Find where the given text appears and provide that cell's center as [x, y] coordinate. 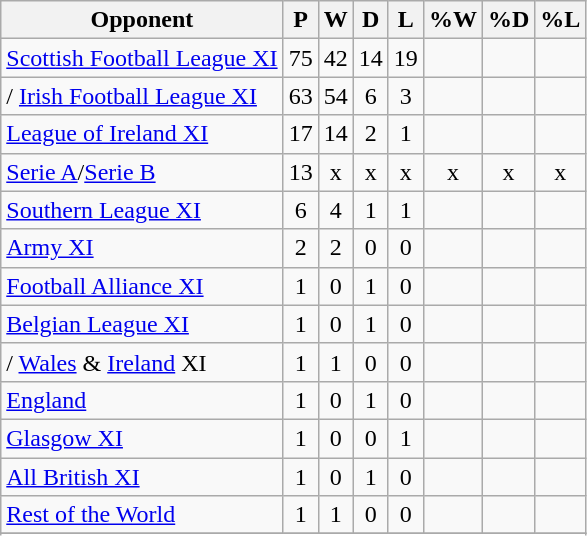
%W [452, 20]
%L [560, 20]
63 [300, 96]
D [370, 20]
Opponent [142, 20]
L [406, 20]
%D [508, 20]
England [142, 400]
Belgian League XI [142, 324]
Rest of the World [142, 515]
All British XI [142, 477]
W [336, 20]
Scottish Football League XI [142, 58]
Serie A/Serie B [142, 172]
/ Irish Football League XI [142, 96]
54 [336, 96]
3 [406, 96]
Football Alliance XI [142, 286]
42 [336, 58]
75 [300, 58]
Southern League XI [142, 210]
League of Ireland XI [142, 134]
17 [300, 134]
19 [406, 58]
Army XI [142, 248]
13 [300, 172]
/ Wales & Ireland XI [142, 362]
Glasgow XI [142, 438]
4 [336, 210]
P [300, 20]
